Determine the (x, y) coordinate at the center of the cell enclosing the given text.  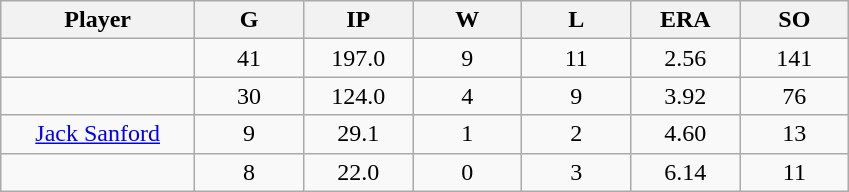
13 (794, 134)
Jack Sanford (98, 134)
6.14 (686, 172)
G (250, 20)
3 (576, 172)
2.56 (686, 58)
4 (468, 96)
IP (358, 20)
L (576, 20)
124.0 (358, 96)
197.0 (358, 58)
W (468, 20)
41 (250, 58)
4.60 (686, 134)
3.92 (686, 96)
SO (794, 20)
29.1 (358, 134)
Player (98, 20)
30 (250, 96)
2 (576, 134)
ERA (686, 20)
76 (794, 96)
8 (250, 172)
1 (468, 134)
141 (794, 58)
22.0 (358, 172)
0 (468, 172)
